Search for the cell housing the specified text and yield its [X, Y] center coordinate. 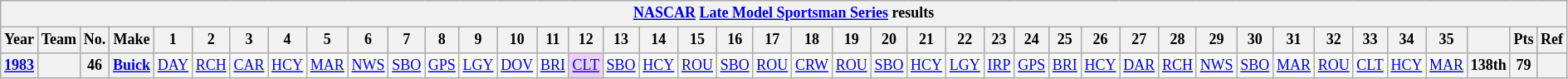
22 [965, 40]
Buick [132, 65]
CAR [249, 65]
1 [173, 40]
DAY [173, 65]
33 [1370, 40]
IRP [999, 65]
5 [327, 40]
31 [1294, 40]
16 [735, 40]
Ref [1552, 40]
29 [1217, 40]
1983 [20, 65]
46 [95, 65]
138th [1488, 65]
27 [1139, 40]
26 [1101, 40]
13 [621, 40]
15 [697, 40]
25 [1066, 40]
11 [553, 40]
19 [852, 40]
Year [20, 40]
8 [442, 40]
CRW [812, 65]
No. [95, 40]
Team [58, 40]
32 [1333, 40]
9 [478, 40]
DOV [517, 65]
NASCAR Late Model Sportsman Series results [784, 13]
Make [132, 40]
24 [1032, 40]
23 [999, 40]
3 [249, 40]
17 [772, 40]
34 [1406, 40]
79 [1524, 65]
4 [287, 40]
30 [1255, 40]
12 [586, 40]
Pts [1524, 40]
18 [812, 40]
14 [659, 40]
28 [1178, 40]
35 [1447, 40]
10 [517, 40]
DAR [1139, 65]
6 [369, 40]
2 [211, 40]
21 [926, 40]
20 [889, 40]
7 [407, 40]
